Return the [x, y] coordinate for the center point of the cell that contains the specified text.  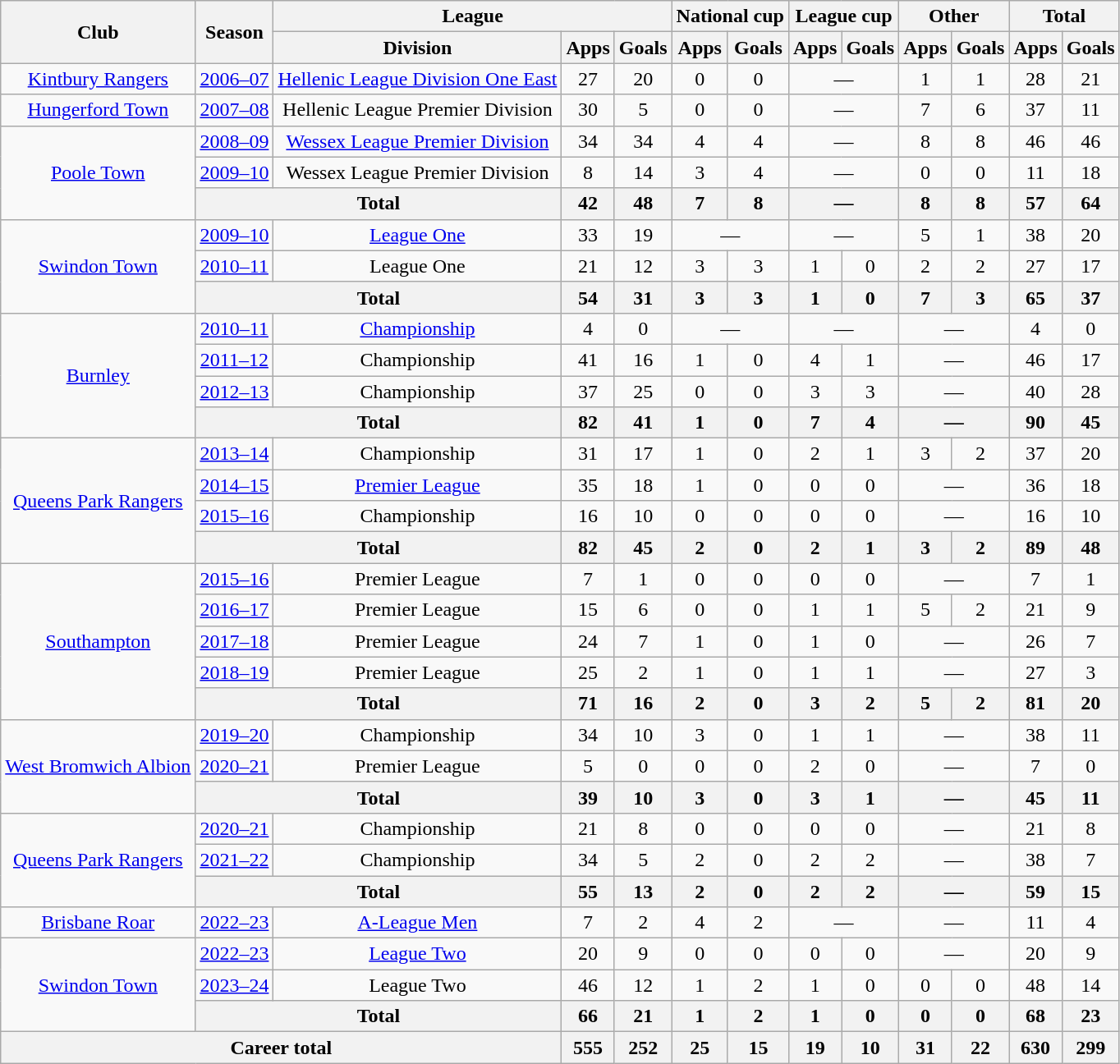
2018–19 [235, 672]
2021–22 [235, 860]
90 [1035, 423]
Career total [281, 1048]
League cup [843, 16]
Club [99, 32]
2016–17 [235, 610]
24 [588, 641]
299 [1090, 1048]
Hellenic League Division One East [417, 79]
39 [588, 797]
23 [1090, 1016]
40 [1035, 392]
West Bromwich Albion [99, 766]
630 [1035, 1048]
42 [588, 204]
64 [1090, 204]
2019–20 [235, 735]
71 [588, 704]
2011–12 [235, 360]
Season [235, 32]
13 [643, 891]
2023–24 [235, 985]
57 [1035, 204]
League [473, 16]
54 [588, 297]
252 [643, 1048]
A-League Men [417, 923]
2014–15 [235, 485]
81 [1035, 704]
59 [1035, 891]
2013–14 [235, 454]
89 [1035, 548]
2007–08 [235, 110]
2012–13 [235, 392]
555 [588, 1048]
66 [588, 1016]
Division [417, 48]
Brisbane Roar [99, 923]
Burnley [99, 375]
36 [1035, 485]
National cup [730, 16]
2006–07 [235, 79]
68 [1035, 1016]
55 [588, 891]
Hungerford Town [99, 110]
35 [588, 485]
Other [954, 16]
2017–18 [235, 641]
Poole Town [99, 172]
22 [980, 1048]
26 [1035, 641]
Kintbury Rangers [99, 79]
2008–09 [235, 141]
65 [1035, 297]
30 [588, 110]
Southampton [99, 641]
Hellenic League Premier Division [417, 110]
33 [588, 235]
